From the cell containing the given text, extract its center point as [X, Y] coordinate. 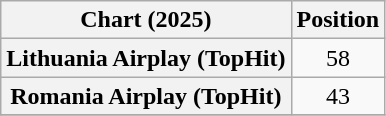
Chart (2025) [146, 20]
Romania Airplay (TopHit) [146, 96]
Lithuania Airplay (TopHit) [146, 58]
58 [338, 58]
Position [338, 20]
43 [338, 96]
